From the cell containing the given text, extract its center point as (X, Y) coordinate. 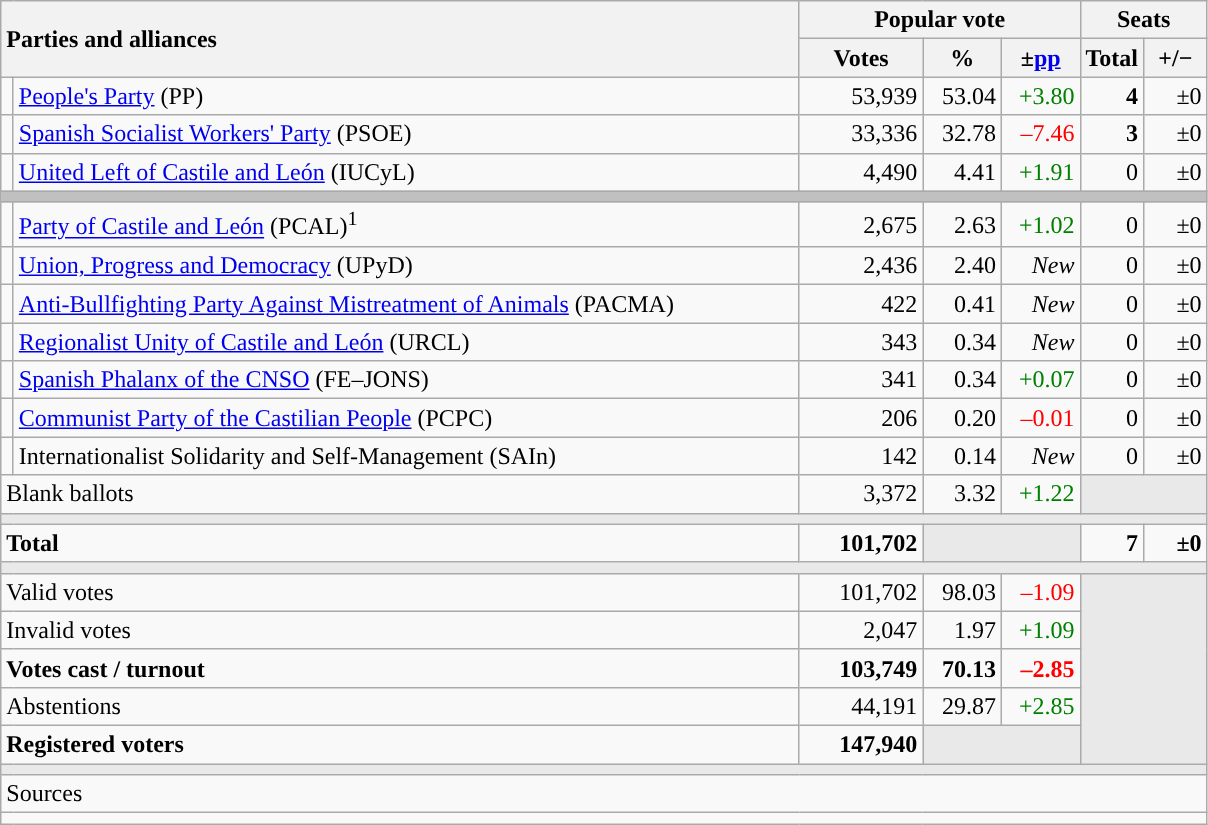
3.32 (962, 494)
0.41 (962, 304)
1.97 (962, 630)
98.03 (962, 592)
+0.07 (1040, 380)
341 (861, 380)
Abstentions (400, 706)
People's Party (PP) (406, 96)
53,939 (861, 96)
29.87 (962, 706)
Sources (604, 794)
–1.09 (1040, 592)
4.41 (962, 172)
103,749 (861, 668)
+3.80 (1040, 96)
422 (861, 304)
+1.02 (1040, 224)
Seats (1144, 20)
United Left of Castile and León (IUCyL) (406, 172)
Blank ballots (400, 494)
142 (861, 456)
–7.46 (1040, 134)
70.13 (962, 668)
53.04 (962, 96)
±pp (1040, 58)
2.40 (962, 266)
Anti-Bullfighting Party Against Mistreatment of Animals (PACMA) (406, 304)
+1.91 (1040, 172)
Registered voters (400, 745)
Regionalist Unity of Castile and León (URCL) (406, 342)
33,336 (861, 134)
147,940 (861, 745)
206 (861, 418)
Votes cast / turnout (400, 668)
Party of Castile and León (PCAL)1 (406, 224)
Union, Progress and Democracy (UPyD) (406, 266)
Internationalist Solidarity and Self-Management (SAIn) (406, 456)
44,191 (861, 706)
–2.85 (1040, 668)
Votes (861, 58)
343 (861, 342)
0.20 (962, 418)
Parties and alliances (400, 39)
2,675 (861, 224)
Invalid votes (400, 630)
2,436 (861, 266)
Communist Party of the Castilian People (PCPC) (406, 418)
+1.22 (1040, 494)
% (962, 58)
–0.01 (1040, 418)
2,047 (861, 630)
3,372 (861, 494)
Popular vote (940, 20)
Spanish Socialist Workers' Party (PSOE) (406, 134)
2.63 (962, 224)
4,490 (861, 172)
7 (1112, 543)
+1.09 (1040, 630)
0.14 (962, 456)
4 (1112, 96)
+/− (1176, 58)
+2.85 (1040, 706)
32.78 (962, 134)
3 (1112, 134)
Valid votes (400, 592)
Spanish Phalanx of the CNSO (FE–JONS) (406, 380)
